Search for the cell housing the specified text and yield its (X, Y) center coordinate. 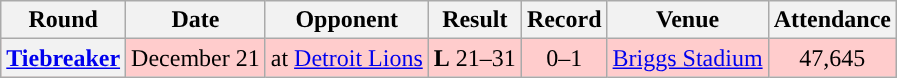
Briggs Stadium (688, 58)
Tiebreaker (64, 58)
at Detroit Lions (346, 58)
L 21–31 (474, 58)
Result (474, 20)
Attendance (832, 20)
Record (564, 20)
Date (196, 20)
Round (64, 20)
0–1 (564, 58)
Venue (688, 20)
Opponent (346, 20)
47,645 (832, 58)
December 21 (196, 58)
